Capture the cell that displays the provided text and extract its (X, Y) central coordinate. 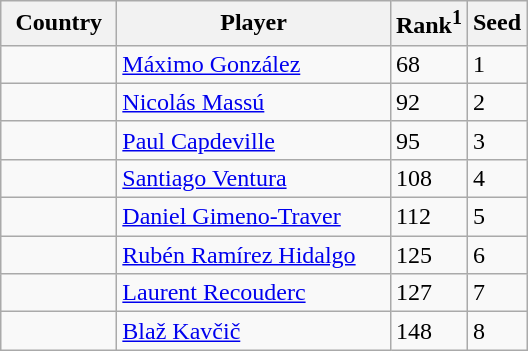
3 (496, 140)
1 (496, 64)
68 (428, 64)
Blaž Kavčič (254, 331)
2 (496, 102)
Rank1 (428, 24)
92 (428, 102)
Player (254, 24)
95 (428, 140)
5 (496, 217)
Paul Capdeville (254, 140)
4 (496, 178)
8 (496, 331)
Laurent Recouderc (254, 293)
112 (428, 217)
148 (428, 331)
108 (428, 178)
Rubén Ramírez Hidalgo (254, 255)
127 (428, 293)
Santiago Ventura (254, 178)
Máximo González (254, 64)
6 (496, 255)
Daniel Gimeno-Traver (254, 217)
7 (496, 293)
Nicolás Massú (254, 102)
125 (428, 255)
Seed (496, 24)
Country (59, 24)
